Pinpoint the cell where the given text exists, returning its (x, y) midpoint coordinate. 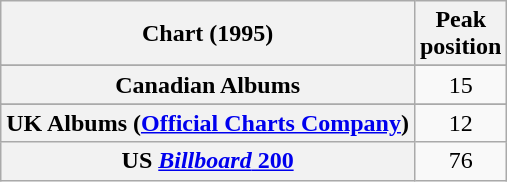
76 (460, 161)
15 (460, 85)
Peakposition (460, 34)
12 (460, 123)
Chart (1995) (208, 34)
Canadian Albums (208, 85)
UK Albums (Official Charts Company) (208, 123)
US Billboard 200 (208, 161)
